Extract the (X, Y) coordinate from the center of the cell holding the provided text.  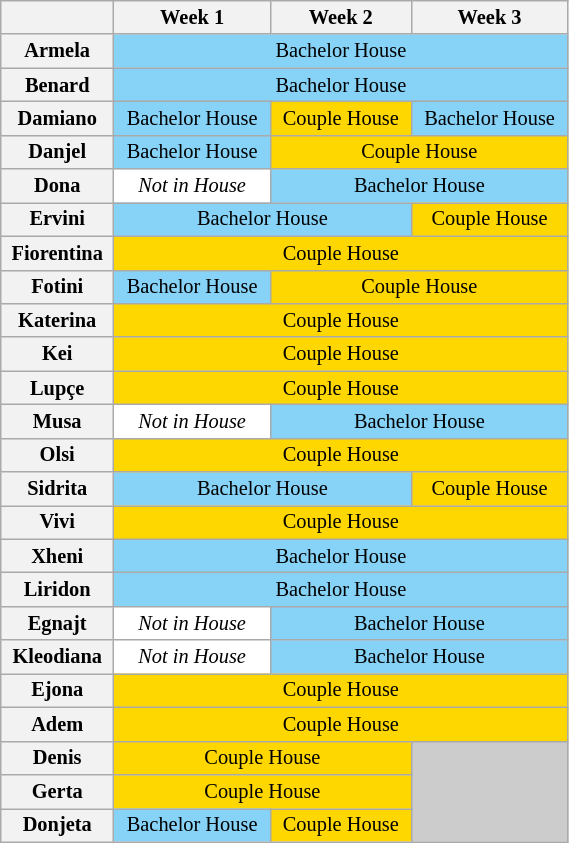
Sidrita (58, 489)
Damiano (58, 118)
Egnajt (58, 623)
Benard (58, 85)
Week 1 (192, 17)
Katerina (58, 320)
Dona (58, 186)
Denis (58, 758)
Ejona (58, 690)
Ervini (58, 219)
Xheni (58, 556)
Danjel (58, 152)
Adem (58, 724)
Week 3 (490, 17)
Musa (58, 421)
Gerta (58, 791)
Fiorentina (58, 253)
Kleodiana (58, 657)
Kei (58, 354)
Armela (58, 51)
Lupçe (58, 388)
Olsi (58, 455)
Liridon (58, 589)
Vivi (58, 522)
Week 2 (342, 17)
Fotini (58, 287)
Donjeta (58, 825)
